Determine the [x, y] coordinate at the center of the cell enclosing the given text.  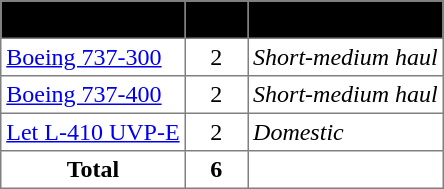
Aircraft [93, 20]
Boeing 737-400 [93, 95]
6 [216, 170]
Routes [346, 20]
Domestic [346, 132]
Boeing 737-300 [93, 57]
Let L-410 UVP-E [93, 132]
